Identify which cell holds the provided text, then report its [X, Y] central coordinate. 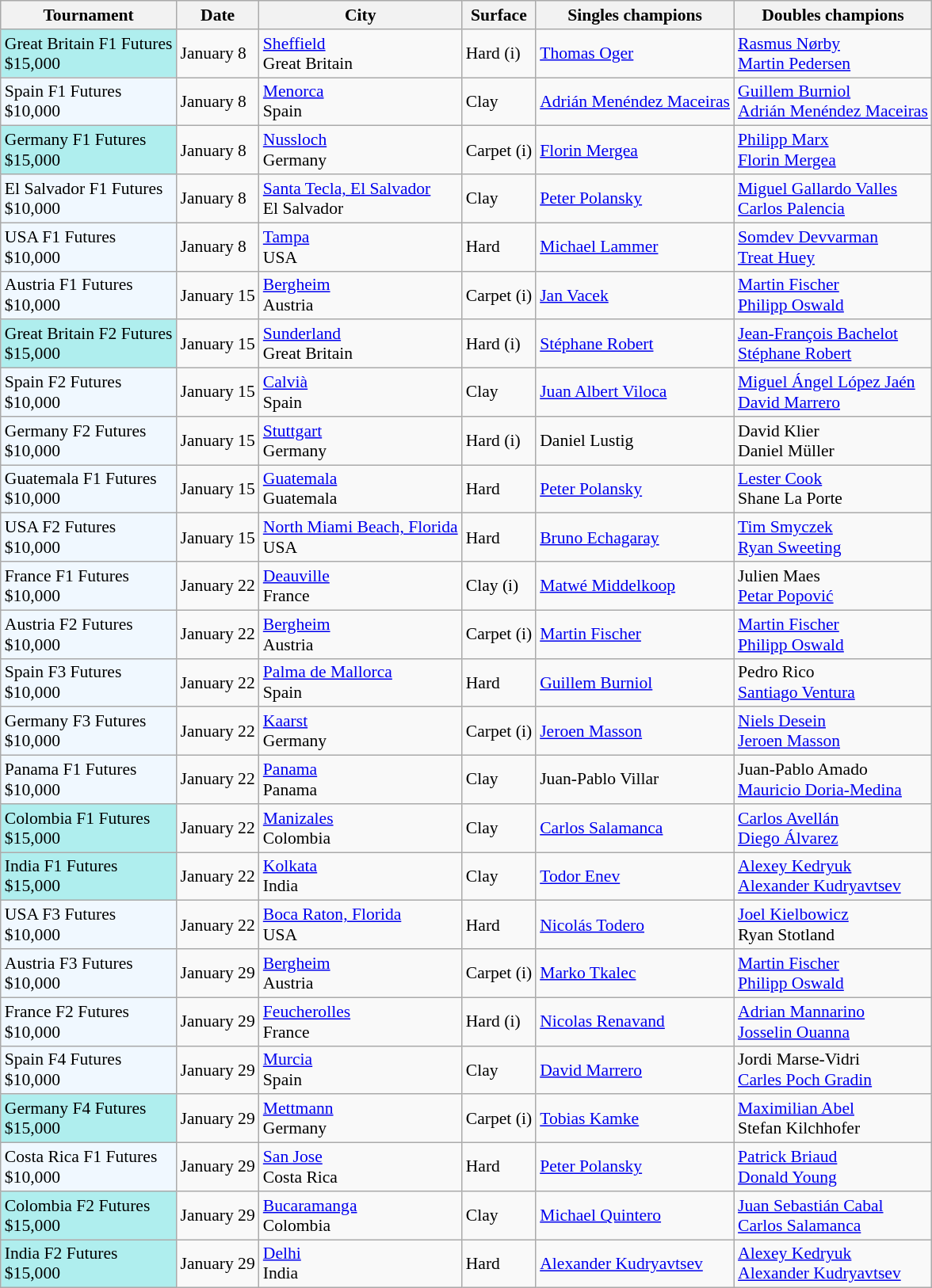
Julien Maes Petar Popović [833, 586]
Germany F3 Futures$10,000 [89, 732]
City [361, 15]
TampaUSA [361, 247]
Jan Vacek [635, 295]
Spain F1 Futures$10,000 [89, 101]
StuttgartGermany [361, 440]
Todor Enev [635, 876]
DeauvilleFrance [361, 586]
Santa Tecla, El SalvadorEl Salvador [361, 198]
India F1 Futures$15,000 [89, 876]
SheffieldGreat Britain [361, 54]
Juan Albert Viloca [635, 393]
Pedro Rico Santiago Ventura [833, 683]
Panama F1 Futures$10,000 [89, 779]
Austria F1 Futures$10,000 [89, 295]
CalviàSpain [361, 393]
Michael Lammer [635, 247]
Rasmus Nørby Martin Pedersen [833, 54]
Juan-Pablo Amado Mauricio Doria-Medina [833, 779]
Singles champions [635, 15]
David Klier Daniel Müller [833, 440]
Germany F2 Futures$10,000 [89, 440]
Surface [499, 15]
Spain F3 Futures$10,000 [89, 683]
Daniel Lustig [635, 440]
France F2 Futures$10,000 [89, 1022]
Costa Rica F1 Futures$10,000 [89, 1168]
Juan-Pablo Villar [635, 779]
Guatemala F1 Futures$10,000 [89, 490]
Adrián Menéndez Maceiras [635, 101]
Colombia F1 Futures$15,000 [89, 829]
Germany F1 Futures$15,000 [89, 151]
Germany F4 Futures$15,000 [89, 1118]
Lester Cook Shane La Porte [833, 490]
Guillem Burniol Adrián Menéndez Maceiras [833, 101]
KolkataIndia [361, 876]
Miguel Gallardo Valles Carlos Palencia [833, 198]
Carlos Salamanca [635, 829]
Carlos Avellán Diego Álvarez [833, 829]
Florin Mergea [635, 151]
Great Britain F2 Futures$15,000 [89, 344]
MenorcaSpain [361, 101]
Alexander Kudryavtsev [635, 1264]
Jeroen Masson [635, 732]
Clay (i) [499, 586]
Maximilian Abel Stefan Kilchhofer [833, 1118]
Austria F3 Futures$10,000 [89, 973]
India F2 Futures$15,000 [89, 1264]
Boca Raton, FloridaUSA [361, 925]
DelhiIndia [361, 1264]
MettmannGermany [361, 1118]
Colombia F2 Futures$15,000 [89, 1215]
Spain F2 Futures$10,000 [89, 393]
Stéphane Robert [635, 344]
Jean-François Bachelot Stéphane Robert [833, 344]
Great Britain F1 Futures$15,000 [89, 54]
MurciaSpain [361, 1069]
USA F3 Futures$10,000 [89, 925]
Guillem Burniol [635, 683]
KaarstGermany [361, 732]
Joel Kielbowicz Ryan Stotland [833, 925]
ManizalesColombia [361, 829]
GuatemalaGuatemala [361, 490]
Tobias Kamke [635, 1118]
Tournament [89, 15]
USA F2 Futures$10,000 [89, 537]
Austria F2 Futures$10,000 [89, 634]
SunderlandGreat Britain [361, 344]
Spain F4 Futures$10,000 [89, 1069]
Philipp Marx Florin Mergea [833, 151]
Marko Tkalec [635, 973]
Adrian Mannarino Josselin Ouanna [833, 1022]
San JoseCosta Rica [361, 1168]
El Salvador F1 Futures$10,000 [89, 198]
Michael Quintero [635, 1215]
Jordi Marse-Vidri Carles Poch Gradin [833, 1069]
Somdev Devvarman Treat Huey [833, 247]
FeucherollesFrance [361, 1022]
France F1 Futures$10,000 [89, 586]
NusslochGermany [361, 151]
Date [218, 15]
Palma de MallorcaSpain [361, 683]
PanamaPanama [361, 779]
BucaramangaColombia [361, 1215]
Niels Desein Jeroen Masson [833, 732]
Nicolás Todero [635, 925]
Juan Sebastián Cabal Carlos Salamanca [833, 1215]
Matwé Middelkoop [635, 586]
Bruno Echagaray [635, 537]
Patrick Briaud Donald Young [833, 1168]
USA F1 Futures$10,000 [89, 247]
North Miami Beach, FloridaUSA [361, 537]
Doubles champions [833, 15]
Thomas Oger [635, 54]
Miguel Ángel López Jaén David Marrero [833, 393]
David Marrero [635, 1069]
Nicolas Renavand [635, 1022]
Martin Fischer [635, 634]
Tim Smyczek Ryan Sweeting [833, 537]
